Capture the cell that displays the provided text and extract its (X, Y) central coordinate. 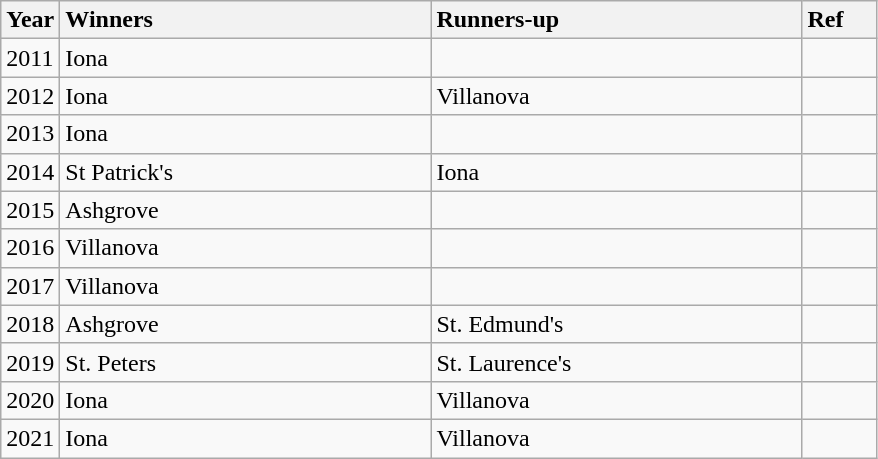
2012 (30, 96)
2020 (30, 400)
2015 (30, 210)
2021 (30, 438)
2017 (30, 286)
2018 (30, 324)
2011 (30, 58)
St. Laurence's (616, 362)
Runners-up (616, 20)
2013 (30, 134)
St. Edmund's (616, 324)
Ref (839, 20)
Winners (246, 20)
2019 (30, 362)
St Patrick's (246, 172)
Year (30, 20)
2014 (30, 172)
2016 (30, 248)
St. Peters (246, 362)
